For the text-containing cell, return its midpoint in [x, y] coordinate format. 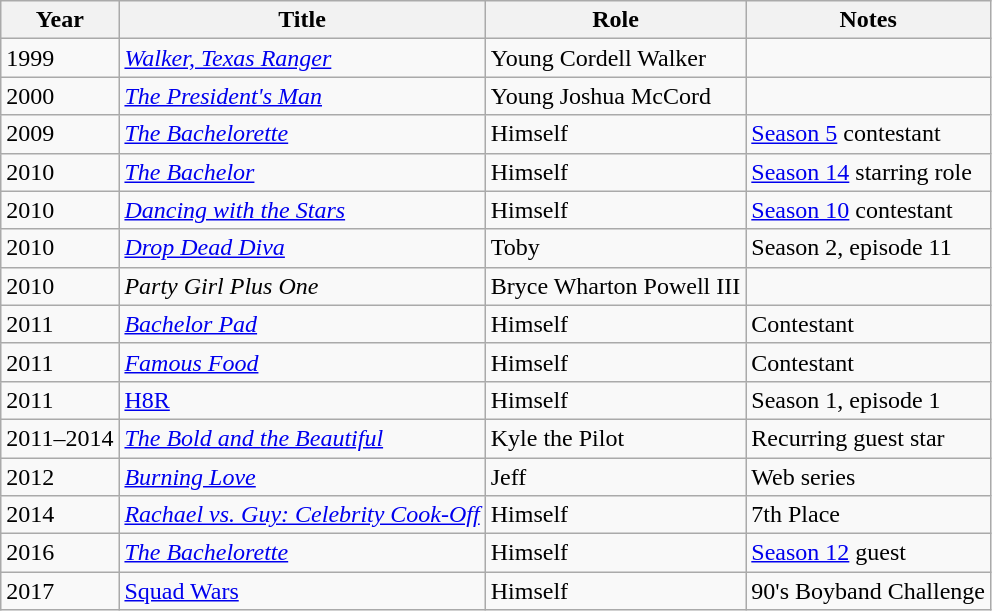
Season 10 contestant [868, 210]
90's Boyband Challenge [868, 591]
Notes [868, 20]
2000 [60, 96]
Web series [868, 477]
Famous Food [302, 362]
Bachelor Pad [302, 324]
Season 14 starring role [868, 172]
1999 [60, 58]
Toby [616, 248]
Young Joshua McCord [616, 96]
Drop Dead Diva [302, 248]
Season 12 guest [868, 553]
Kyle the Pilot [616, 438]
2012 [60, 477]
Jeff [616, 477]
Rachael vs. Guy: Celebrity Cook-Off [302, 515]
The President's Man [302, 96]
The Bold and the Beautiful [302, 438]
Young Cordell Walker [616, 58]
2014 [60, 515]
Recurring guest star [868, 438]
Dancing with the Stars [302, 210]
Title [302, 20]
2017 [60, 591]
7th Place [868, 515]
H8R [302, 400]
2009 [60, 134]
Season 2, episode 11 [868, 248]
Burning Love [302, 477]
2016 [60, 553]
Year [60, 20]
Walker, Texas Ranger [302, 58]
The Bachelor [302, 172]
Season 5 contestant [868, 134]
2011–2014 [60, 438]
Party Girl Plus One [302, 286]
Season 1, episode 1 [868, 400]
Bryce Wharton Powell III [616, 286]
Squad Wars [302, 591]
Role [616, 20]
